Find where the given text appears and provide that cell's center as (x, y) coordinate. 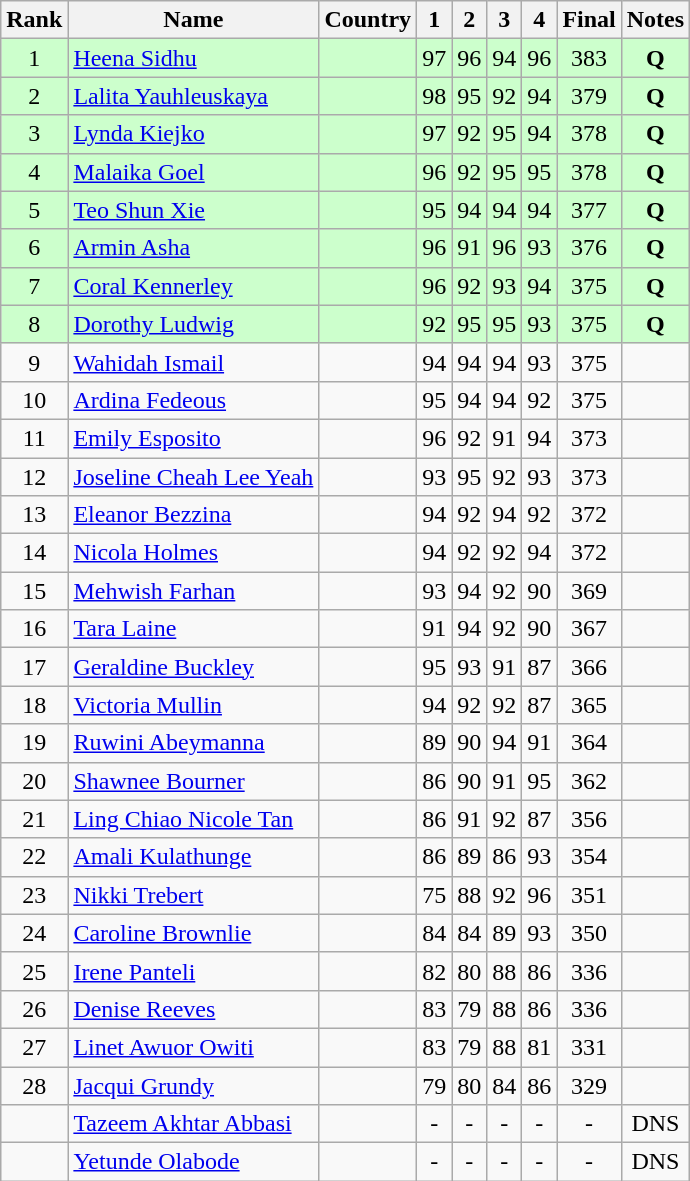
20 (34, 781)
Final (589, 20)
25 (34, 971)
23 (34, 895)
10 (34, 400)
5 (34, 210)
21 (34, 819)
383 (589, 58)
Coral Kennerley (194, 286)
Armin Asha (194, 248)
364 (589, 743)
81 (540, 1047)
Heena Sidhu (194, 58)
Mehwish Farhan (194, 591)
Caroline Brownlie (194, 933)
13 (34, 515)
Wahidah Ismail (194, 362)
28 (34, 1085)
15 (34, 591)
17 (34, 667)
12 (34, 477)
8 (34, 324)
98 (434, 96)
16 (34, 629)
82 (434, 971)
351 (589, 895)
Tazeem Akhtar Abbasi (194, 1124)
366 (589, 667)
Tara Laine (194, 629)
Joseline Cheah Lee Yeah (194, 477)
Teo Shun Xie (194, 210)
6 (34, 248)
Nikki Trebert (194, 895)
Notes (655, 20)
Ruwini Abeymanna (194, 743)
Victoria Mullin (194, 705)
27 (34, 1047)
Rank (34, 20)
356 (589, 819)
Lalita Yauhleuskaya (194, 96)
24 (34, 933)
Shawnee Bourner (194, 781)
Irene Panteli (194, 971)
75 (434, 895)
Dorothy Ludwig (194, 324)
Amali Kulathunge (194, 857)
379 (589, 96)
350 (589, 933)
18 (34, 705)
7 (34, 286)
9 (34, 362)
376 (589, 248)
Ling Chiao Nicole Tan (194, 819)
Denise Reeves (194, 1009)
365 (589, 705)
11 (34, 438)
26 (34, 1009)
Name (194, 20)
331 (589, 1047)
354 (589, 857)
Malaika Goel (194, 172)
Lynda Kiejko (194, 134)
Linet Awuor Owiti (194, 1047)
329 (589, 1085)
19 (34, 743)
369 (589, 591)
362 (589, 781)
Emily Esposito (194, 438)
Eleanor Bezzina (194, 515)
367 (589, 629)
14 (34, 553)
Jacqui Grundy (194, 1085)
Country (368, 20)
22 (34, 857)
Ardina Fedeous (194, 400)
Geraldine Buckley (194, 667)
Yetunde Olabode (194, 1162)
Nicola Holmes (194, 553)
377 (589, 210)
